Extract the (X, Y) coordinate from the center of the cell holding the provided text.  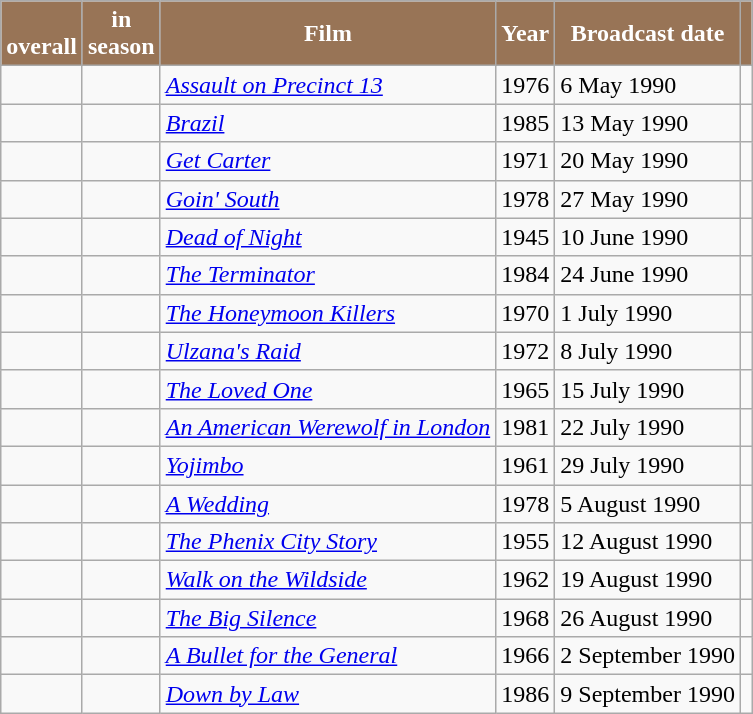
Goin' South (328, 199)
Brazil (328, 123)
An American Werewolf in London (328, 427)
A Wedding (328, 503)
8 July 1990 (648, 351)
Get Carter (328, 161)
1972 (526, 351)
19 August 1990 (648, 580)
1 July 1990 (648, 313)
1968 (526, 618)
The Honeymoon Killers (328, 313)
5 August 1990 (648, 503)
13 May 1990 (648, 123)
10 June 1990 (648, 237)
2 September 1990 (648, 656)
Down by Law (328, 694)
15 July 1990 (648, 389)
inseason (121, 34)
The Big Silence (328, 618)
1970 (526, 313)
Film (328, 34)
1984 (526, 275)
20 May 1990 (648, 161)
12 August 1990 (648, 542)
1971 (526, 161)
1986 (526, 694)
overall (42, 34)
27 May 1990 (648, 199)
1976 (526, 85)
Broadcast date (648, 34)
Dead of Night (328, 237)
29 July 1990 (648, 465)
1965 (526, 389)
1961 (526, 465)
The Loved One (328, 389)
26 August 1990 (648, 618)
1955 (526, 542)
Ulzana's Raid (328, 351)
Walk on the Wildside (328, 580)
Assault on Precinct 13 (328, 85)
Year (526, 34)
24 June 1990 (648, 275)
The Phenix City Story (328, 542)
1945 (526, 237)
22 July 1990 (648, 427)
1981 (526, 427)
The Terminator (328, 275)
Yojimbo (328, 465)
A Bullet for the General (328, 656)
1985 (526, 123)
1962 (526, 580)
9 September 1990 (648, 694)
1966 (526, 656)
6 May 1990 (648, 85)
